Pinpoint the cell where the given text exists, returning its (x, y) midpoint coordinate. 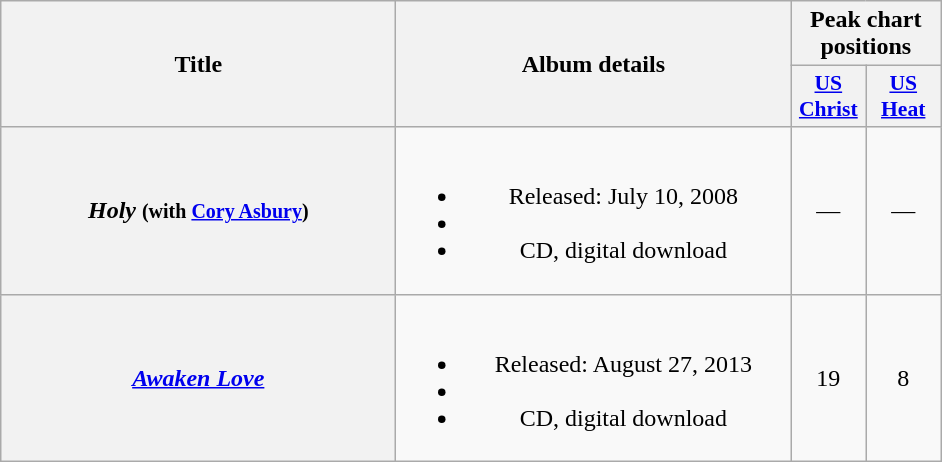
Title (198, 64)
Awaken Love (198, 378)
19 (828, 378)
8 (904, 378)
USHeat (904, 96)
Released: July 10, 2008CD, digital download (594, 210)
Released: August 27, 2013CD, digital download (594, 378)
Holy (with Cory Asbury) (198, 210)
Peak chart positions (866, 34)
USChrist (828, 96)
Album details (594, 64)
